Identify which cell holds the provided text, then report its (x, y) central coordinate. 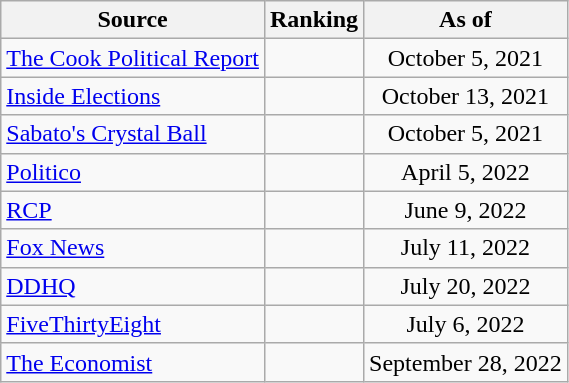
September 28, 2022 (466, 362)
June 9, 2022 (466, 210)
Fox News (133, 248)
April 5, 2022 (466, 172)
FiveThirtyEight (133, 324)
Politico (133, 172)
July 6, 2022 (466, 324)
Ranking (314, 20)
Source (133, 20)
October 13, 2021 (466, 96)
As of (466, 20)
July 20, 2022 (466, 286)
July 11, 2022 (466, 248)
RCP (133, 210)
Sabato's Crystal Ball (133, 134)
The Economist (133, 362)
DDHQ (133, 286)
The Cook Political Report (133, 58)
Inside Elections (133, 96)
